Identify which cell holds the provided text, then report its [X, Y] central coordinate. 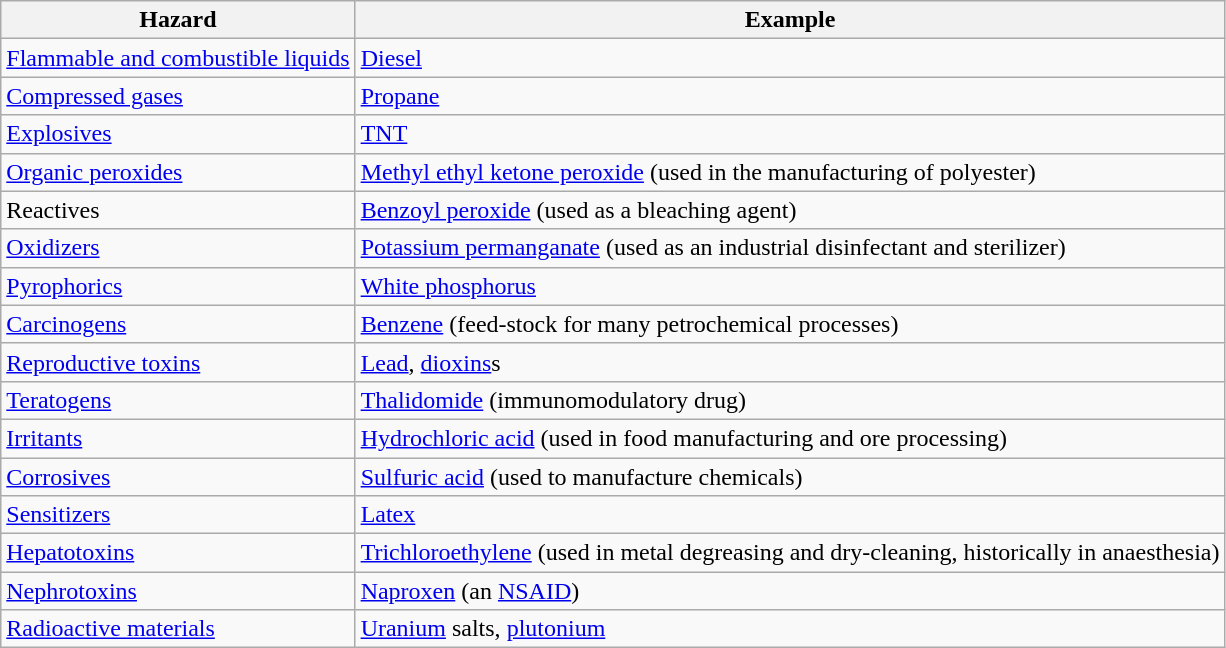
Lead, dioxinss [790, 362]
Explosives [178, 134]
Hazard [178, 20]
Radioactive materials [178, 629]
Benzoyl peroxide (used as a bleaching agent) [790, 210]
Diesel [790, 58]
Benzene (feed-stock for many petrochemical processes) [790, 324]
Trichloroethylene (used in metal degreasing and dry-cleaning, historically in anaesthesia) [790, 553]
Pyrophorics [178, 286]
Propane [790, 96]
Oxidizers [178, 248]
Reactives [178, 210]
Methyl ethyl ketone peroxide (used in the manufacturing of polyester) [790, 172]
Thalidomide (immunomodulatory drug) [790, 400]
Compressed gases [178, 96]
White phosphorus [790, 286]
Uranium salts, plutonium [790, 629]
Hepatotoxins [178, 553]
Organic peroxides [178, 172]
Teratogens [178, 400]
Latex [790, 515]
Reproductive toxins [178, 362]
Naproxen (an NSAID) [790, 591]
Carcinogens [178, 324]
Example [790, 20]
Hydrochloric acid (used in food manufacturing and ore processing) [790, 438]
Sulfuric acid (used to manufacture chemicals) [790, 477]
Corrosives [178, 477]
Irritants [178, 438]
Nephrotoxins [178, 591]
Potassium permanganate (used as an industrial disinfectant and sterilizer) [790, 248]
TNT [790, 134]
Flammable and combustible liquids [178, 58]
Sensitizers [178, 515]
